Locate the cell with the specified text and output its (x, y) center coordinate. 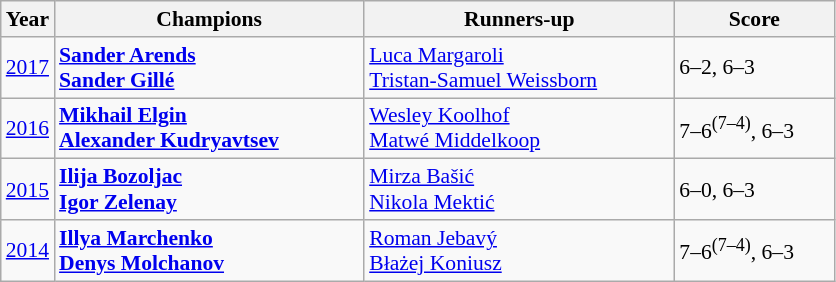
Score (754, 19)
Champions (209, 19)
Illya Marchenko Denys Molchanov (209, 250)
Mirza Bašić Nikola Mektić (519, 190)
Ilija Bozoljac Igor Zelenay (209, 190)
Runners-up (519, 19)
6–0, 6–3 (754, 190)
Luca Margaroli Tristan-Samuel Weissborn (519, 68)
Mikhail Elgin Alexander Kudryavtsev (209, 128)
2017 (28, 68)
6–2, 6–3 (754, 68)
Roman Jebavý Błażej Koniusz (519, 250)
Wesley Koolhof Matwé Middelkoop (519, 128)
2014 (28, 250)
2015 (28, 190)
Year (28, 19)
2016 (28, 128)
Sander Arends Sander Gillé (209, 68)
